For the text-containing cell, return its midpoint in [x, y] coordinate format. 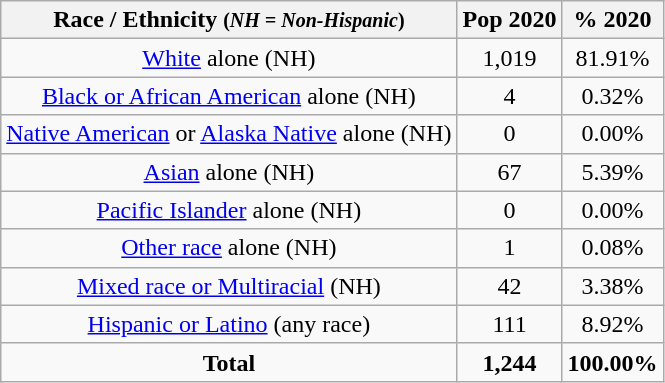
111 [510, 324]
1,244 [510, 362]
1 [510, 248]
Asian alone (NH) [229, 172]
5.39% [612, 172]
Total [229, 362]
% 2020 [612, 20]
8.92% [612, 324]
Hispanic or Latino (any race) [229, 324]
Native American or Alaska Native alone (NH) [229, 134]
Black or African American alone (NH) [229, 96]
Other race alone (NH) [229, 248]
3.38% [612, 286]
Pacific Islander alone (NH) [229, 210]
Race / Ethnicity (NH = Non-Hispanic) [229, 20]
0.32% [612, 96]
Pop 2020 [510, 20]
White alone (NH) [229, 58]
4 [510, 96]
81.91% [612, 58]
100.00% [612, 362]
0.08% [612, 248]
67 [510, 172]
Mixed race or Multiracial (NH) [229, 286]
1,019 [510, 58]
42 [510, 286]
